Search for the cell housing the specified text and yield its [x, y] center coordinate. 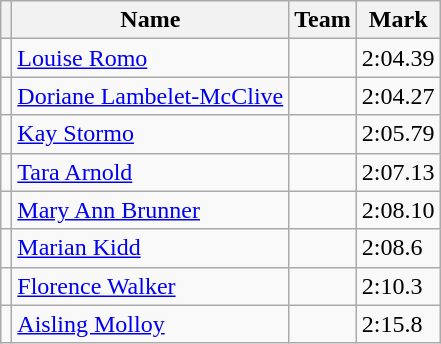
2:05.79 [398, 134]
2:08.10 [398, 210]
2:07.13 [398, 172]
2:04.27 [398, 96]
2:10.3 [398, 286]
2:15.8 [398, 324]
Doriane Lambelet-McClive [150, 96]
Team [323, 20]
Mark [398, 20]
Name [150, 20]
Kay Stormo [150, 134]
Marian Kidd [150, 248]
Florence Walker [150, 286]
2:04.39 [398, 58]
Tara Arnold [150, 172]
Louise Romo [150, 58]
2:08.6 [398, 248]
Mary Ann Brunner [150, 210]
Aisling Molloy [150, 324]
